Determine the [X, Y] coordinate at the center of the cell enclosing the given text.  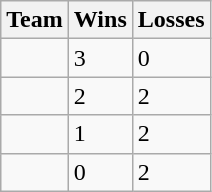
Losses [171, 20]
3 [100, 58]
Wins [100, 20]
Team [35, 20]
1 [100, 134]
